For the text-containing cell, return its midpoint in [X, Y] coordinate format. 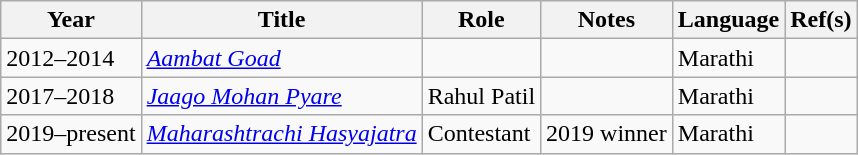
Role [481, 20]
Aambat Goad [282, 58]
Maharashtrachi Hasyajatra [282, 134]
2012–2014 [71, 58]
Language [728, 20]
Contestant [481, 134]
2017–2018 [71, 96]
2019–present [71, 134]
2019 winner [607, 134]
Year [71, 20]
Jaago Mohan Pyare [282, 96]
Title [282, 20]
Notes [607, 20]
Rahul Patil [481, 96]
Ref(s) [821, 20]
